Detect which cell encompasses the target text, then output its (X, Y) center coordinate. 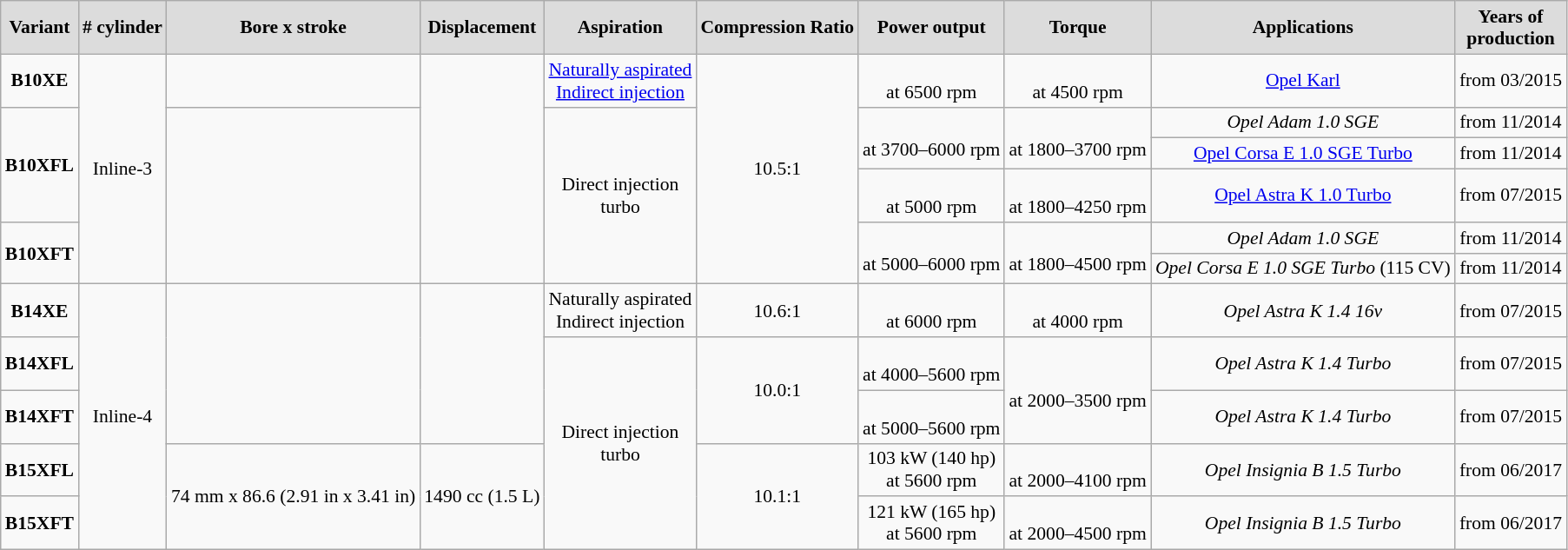
at 2000–4500 rpm (1077, 523)
B10XFL (40, 164)
at 1800–3700 rpm (1077, 137)
at 4000 rpm (1077, 311)
at 2000–3500 rpm (1077, 390)
Power output (931, 28)
Opel Corsa E 1.0 SGE Turbo (1303, 154)
10.6:1 (777, 311)
10.5:1 (777, 169)
Bore x stroke (294, 28)
at 1800–4250 rpm (1077, 196)
at 1800–4500 rpm (1077, 254)
at 6500 rpm (931, 80)
10.0:1 (777, 390)
Compression Ratio (777, 28)
B14XE (40, 311)
Inline-4 (122, 417)
Aspiration (620, 28)
Opel Astra K 1.4 16v (1303, 311)
B15XFL (40, 469)
B14XFT (40, 417)
# cylinder (122, 28)
Inline-3 (122, 169)
at 5000–5600 rpm (931, 417)
B10XFT (40, 254)
B10XE (40, 80)
Opel Karl (1303, 80)
10.1:1 (777, 496)
Applications (1303, 28)
Displacement (481, 28)
Years ofproduction (1511, 28)
at 5000–6000 rpm (931, 254)
Variant (40, 28)
B14XFL (40, 363)
at 4000–5600 rpm (931, 363)
121 kW (165 hp)at 5600 rpm (931, 523)
Opel Corsa E 1.0 SGE Turbo (115 CV) (1303, 268)
103 kW (140 hp)at 5600 rpm (931, 469)
at 5000 rpm (931, 196)
1490 cc (1.5 L) (481, 496)
B15XFT (40, 523)
from 03/2015 (1511, 80)
at 2000–4100 rpm (1077, 469)
at 3700–6000 rpm (931, 137)
Torque (1077, 28)
at 4500 rpm (1077, 80)
Opel Astra K 1.0 Turbo (1303, 196)
74 mm x 86.6 (2.91 in x 3.41 in) (294, 496)
at 6000 rpm (931, 311)
